Find where the given text appears and provide that cell's center as (X, Y) coordinate. 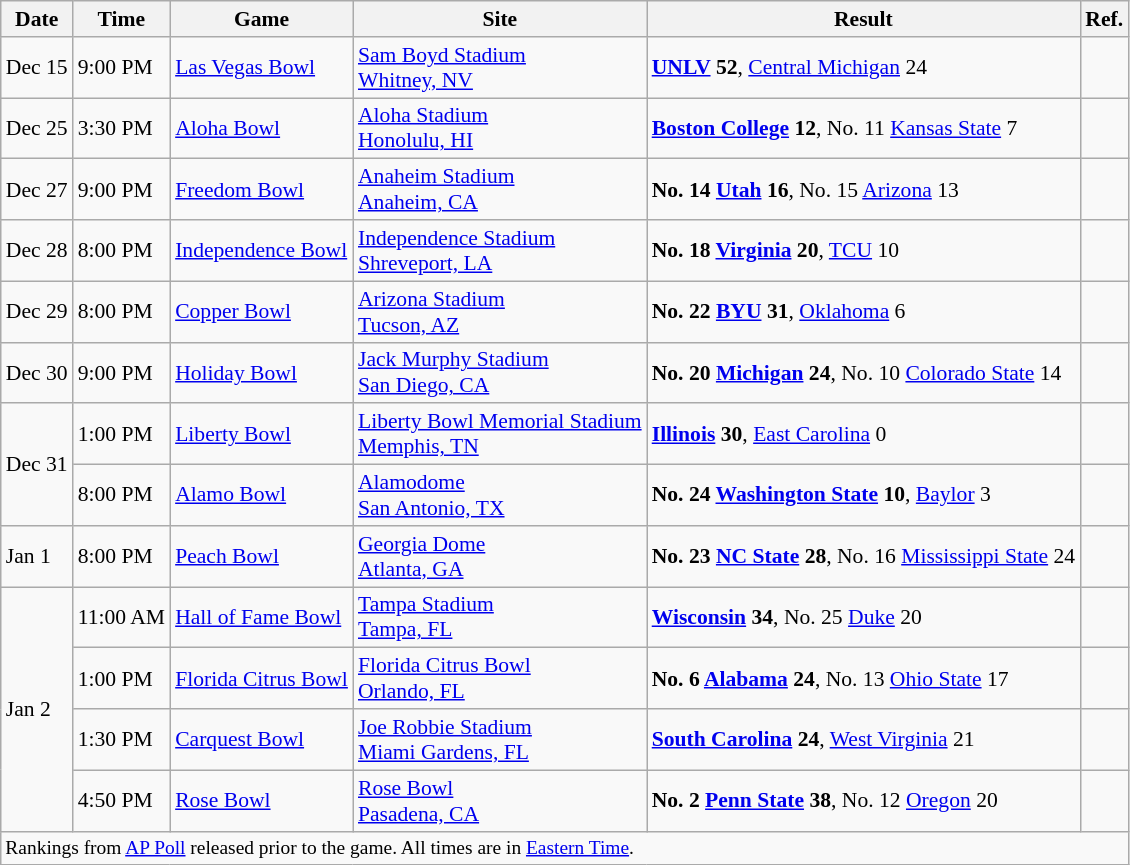
No. 6 Alabama 24, No. 13 Ohio State 17 (864, 678)
Site (500, 19)
Copper Bowl (262, 312)
Rose BowlPasadena, CA (500, 800)
Result (864, 19)
Peach Bowl (262, 556)
Georgia DomeAtlanta, GA (500, 556)
Dec 28 (37, 250)
1:30 PM (122, 740)
Dec 27 (37, 190)
Jan 2 (37, 709)
Liberty Bowl (262, 434)
Alamo Bowl (262, 496)
Freedom Bowl (262, 190)
Illinois 30, East Carolina 0 (864, 434)
Wisconsin 34, No. 25 Duke 20 (864, 618)
Anaheim StadiumAnaheim, CA (500, 190)
Independence StadiumShreveport, LA (500, 250)
Holiday Bowl (262, 372)
South Carolina 24, West Virginia 21 (864, 740)
Rose Bowl (262, 800)
Jack Murphy StadiumSan Diego, CA (500, 372)
No. 14 Utah 16, No. 15 Arizona 13 (864, 190)
Date (37, 19)
Tampa StadiumTampa, FL (500, 618)
11:00 AM (122, 618)
Aloha Bowl (262, 128)
Florida Citrus Bowl (262, 678)
UNLV 52, Central Michigan 24 (864, 68)
Joe Robbie StadiumMiami Gardens, FL (500, 740)
Aloha StadiumHonolulu, HI (500, 128)
Dec 30 (37, 372)
Dec 15 (37, 68)
No. 18 Virginia 20, TCU 10 (864, 250)
Independence Bowl (262, 250)
3:30 PM (122, 128)
Dec 29 (37, 312)
No. 24 Washington State 10, Baylor 3 (864, 496)
Sam Boyd StadiumWhitney, NV (500, 68)
Dec 31 (37, 465)
No. 22 BYU 31, Oklahoma 6 (864, 312)
Rankings from AP Poll released prior to the game. All times are in Eastern Time. (564, 848)
4:50 PM (122, 800)
Arizona StadiumTucson, AZ (500, 312)
Dec 25 (37, 128)
Time (122, 19)
Liberty Bowl Memorial StadiumMemphis, TN (500, 434)
AlamodomeSan Antonio, TX (500, 496)
No. 23 NC State 28, No. 16 Mississippi State 24 (864, 556)
Florida Citrus BowlOrlando, FL (500, 678)
Hall of Fame Bowl (262, 618)
Jan 1 (37, 556)
No. 2 Penn State 38, No. 12 Oregon 20 (864, 800)
Game (262, 19)
No. 20 Michigan 24, No. 10 Colorado State 14 (864, 372)
Boston College 12, No. 11 Kansas State 7 (864, 128)
Ref. (1104, 19)
Las Vegas Bowl (262, 68)
Carquest Bowl (262, 740)
